Output the (x, y) coordinate of the center of the cell containing the given text.  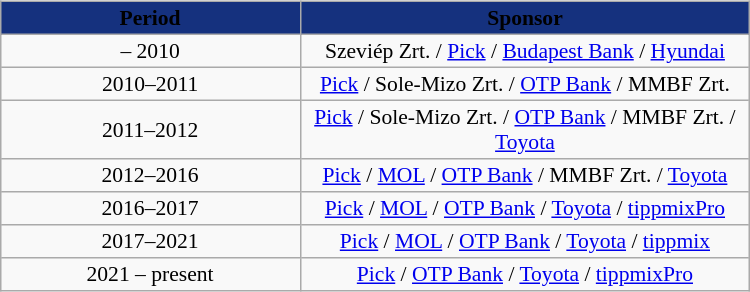
Sponsor (525, 18)
Pick / MOL / OTP Bank / Toyota / tippmixPro (525, 208)
Period (150, 18)
Pick / OTP Bank / Toyota / tippmixPro (525, 274)
Pick / MOL / OTP Bank / MMBF Zrt. / Toyota (525, 176)
2021 – present (150, 274)
Pick / MOL / OTP Bank / Toyota / tippmix (525, 242)
Pick / Sole-Mizo Zrt. / OTP Bank / MMBF Zrt. / Toyota (525, 129)
2017–2021 (150, 242)
2010–2011 (150, 84)
2016–2017 (150, 208)
Pick / Sole-Mizo Zrt. / OTP Bank / MMBF Zrt. (525, 84)
– 2010 (150, 50)
2011–2012 (150, 129)
Szeviép Zrt. / Pick / Budapest Bank / Hyundai (525, 50)
2012–2016 (150, 176)
